Identify which cell holds the provided text, then report its (x, y) central coordinate. 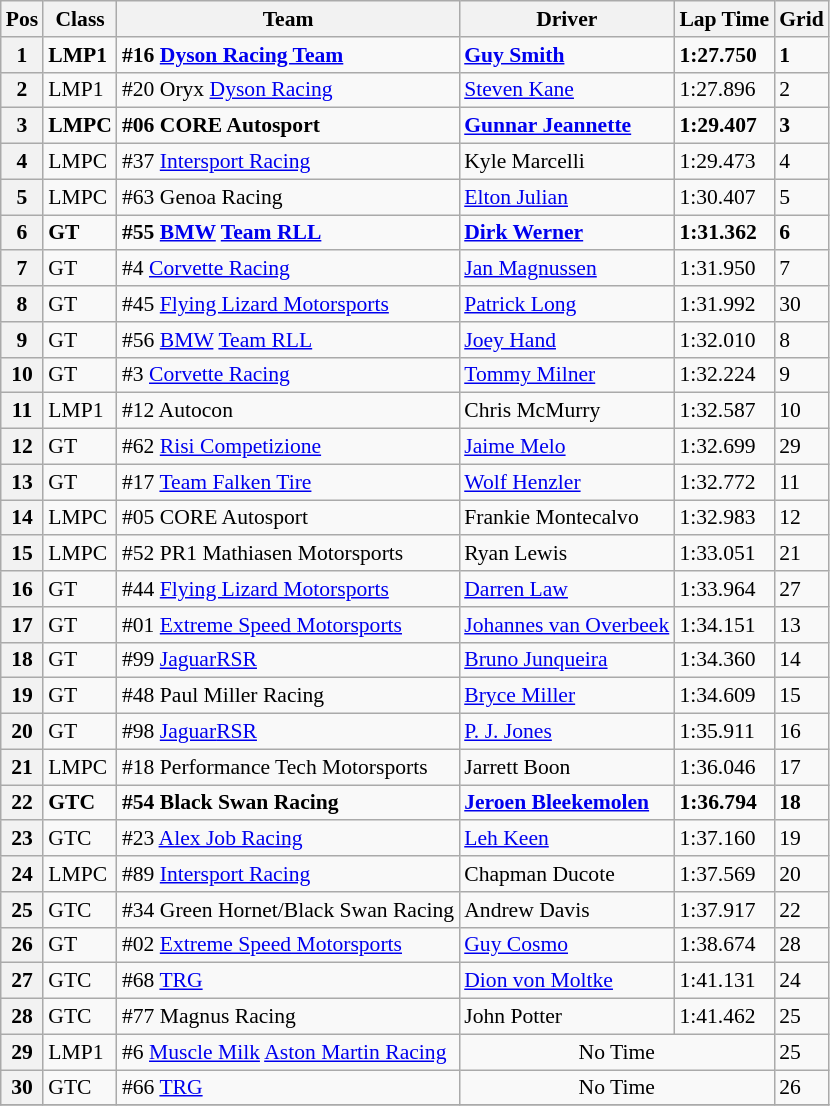
#56 BMW Team RLL (288, 340)
#06 CORE Autosport (288, 126)
Frankie Montecalvo (566, 518)
#17 Team Falken Tire (288, 482)
1:41.131 (724, 981)
1:32.772 (724, 482)
Team (288, 19)
Guy Smith (566, 55)
1:32.587 (724, 411)
Leh Keen (566, 839)
1:36.794 (724, 803)
Darren Law (566, 589)
John Potter (566, 1017)
#34 Green Hornet/Black Swan Racing (288, 910)
#12 Autocon (288, 411)
Elton Julian (566, 197)
Class (80, 19)
#18 Performance Tech Motorsports (288, 767)
1:27.896 (724, 90)
Bryce Miller (566, 696)
Dirk Werner (566, 233)
1:32.699 (724, 447)
Dion von Moltke (566, 981)
Kyle Marcelli (566, 162)
#3 Corvette Racing (288, 375)
1:37.917 (724, 910)
#4 Corvette Racing (288, 269)
P. J. Jones (566, 732)
Patrick Long (566, 304)
1:37.569 (724, 874)
Jaime Melo (566, 447)
1:31.362 (724, 233)
1:29.407 (724, 126)
Jeroen Bleekemolen (566, 803)
1:37.160 (724, 839)
Grid (802, 19)
1:36.046 (724, 767)
#6 Muscle Milk Aston Martin Racing (288, 1052)
1:31.950 (724, 269)
Wolf Henzler (566, 482)
#52 PR1 Mathiasen Motorsports (288, 554)
1:38.674 (724, 945)
Jarrett Boon (566, 767)
Joey Hand (566, 340)
#44 Flying Lizard Motorsports (288, 589)
1:35.911 (724, 732)
#01 Extreme Speed Motorsports (288, 625)
#99 JaguarRSR (288, 660)
1:33.964 (724, 589)
Ryan Lewis (566, 554)
1:34.360 (724, 660)
#48 Paul Miller Racing (288, 696)
Guy Cosmo (566, 945)
1:30.407 (724, 197)
Driver (566, 19)
1:41.462 (724, 1017)
Bruno Junqueira (566, 660)
#77 Magnus Racing (288, 1017)
Gunnar Jeannette (566, 126)
#16 Dyson Racing Team (288, 55)
#37 Intersport Racing (288, 162)
23 (22, 839)
1:33.051 (724, 554)
1:29.473 (724, 162)
#66 TRG (288, 1088)
#02 Extreme Speed Motorsports (288, 945)
#20 Oryx Dyson Racing (288, 90)
#98 JaguarRSR (288, 732)
#55 BMW Team RLL (288, 233)
#05 CORE Autosport (288, 518)
#89 Intersport Racing (288, 874)
#63 Genoa Racing (288, 197)
1:31.992 (724, 304)
#68 TRG (288, 981)
1:27.750 (724, 55)
Jan Magnussen (566, 269)
1:32.224 (724, 375)
1:34.151 (724, 625)
1:32.010 (724, 340)
#23 Alex Job Racing (288, 839)
#54 Black Swan Racing (288, 803)
Pos (22, 19)
1:34.609 (724, 696)
#45 Flying Lizard Motorsports (288, 304)
1:32.983 (724, 518)
#62 Risi Competizione (288, 447)
Chris McMurry (566, 411)
Tommy Milner (566, 375)
Johannes van Overbeek (566, 625)
Chapman Ducote (566, 874)
Lap Time (724, 19)
Andrew Davis (566, 910)
Steven Kane (566, 90)
